Find where the given text appears and provide that cell's center as (x, y) coordinate. 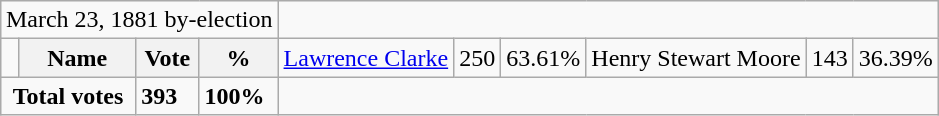
63.61% (544, 58)
36.39% (896, 58)
393 (168, 96)
Lawrence Clarke (366, 58)
250 (478, 58)
143 (830, 58)
Name (78, 58)
Vote (168, 58)
Total votes (68, 96)
Henry Stewart Moore (696, 58)
% (238, 58)
March 23, 1881 by-election (139, 20)
100% (238, 96)
